Locate the cell with the specified text and output its (X, Y) center coordinate. 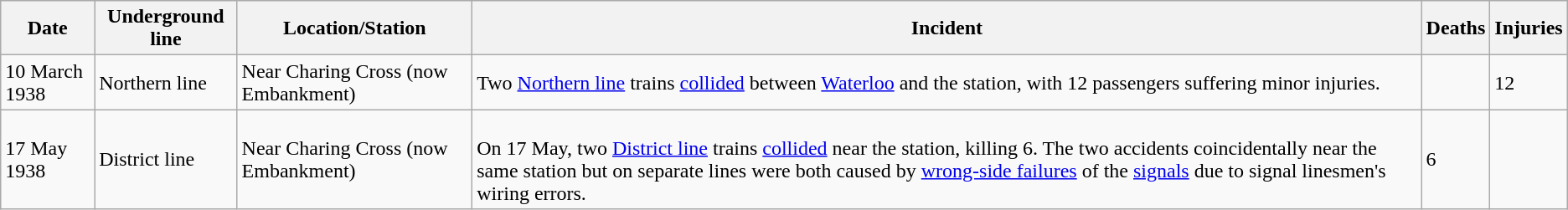
6 (1456, 159)
Underground line (166, 28)
17 May 1938 (48, 159)
Location/Station (355, 28)
Injuries (1529, 28)
Two Northern line trains collided between Waterloo and the station, with 12 passengers suffering minor injuries. (946, 82)
Incident (946, 28)
Northern line (166, 82)
Deaths (1456, 28)
10 March 1938 (48, 82)
District line (166, 159)
12 (1529, 82)
Date (48, 28)
